Search for the cell housing the specified text and yield its (X, Y) center coordinate. 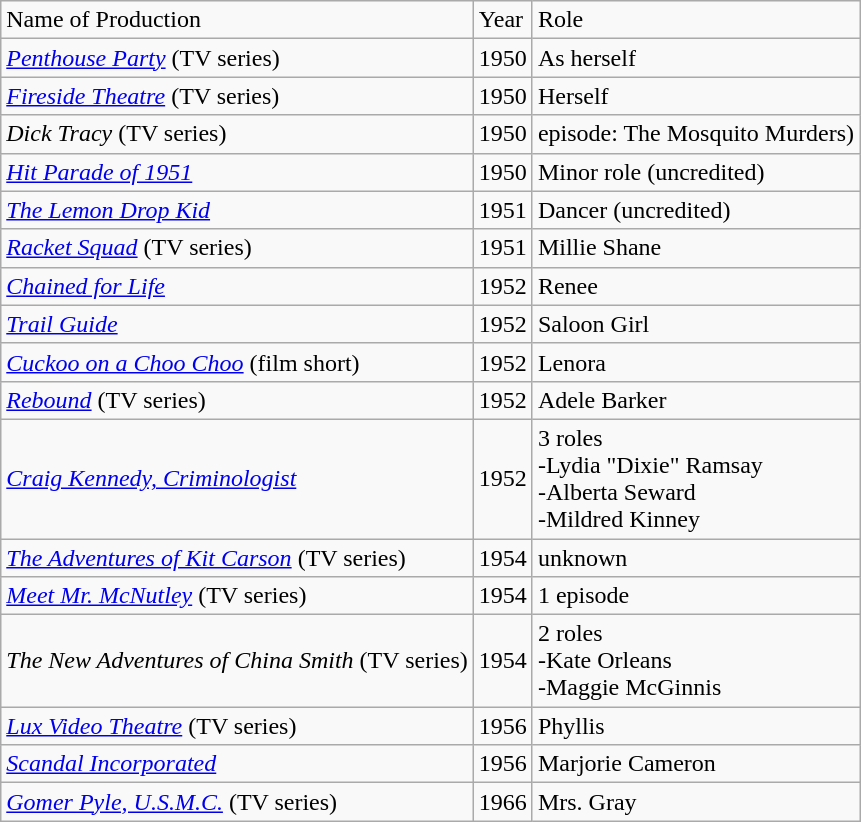
2 roles-Kate Orleans-Maggie McGinnis (696, 661)
Minor role (uncredited) (696, 172)
Role (696, 20)
1 episode (696, 596)
Saloon Girl (696, 324)
The New Adventures of China Smith (TV series) (238, 661)
3 roles-Lydia "Dixie" Ramsay-Alberta Seward-Mildred Kinney (696, 478)
Year (502, 20)
1966 (502, 802)
unknown (696, 557)
Phyllis (696, 726)
Gomer Pyle, U.S.M.C. (TV series) (238, 802)
Renee (696, 286)
Chained for Life (238, 286)
The Adventures of Kit Carson (TV series) (238, 557)
Rebound (TV series) (238, 400)
Marjorie Cameron (696, 764)
As herself (696, 58)
Dick Tracy (TV series) (238, 134)
Lenora (696, 362)
Fireside Theatre (TV series) (238, 96)
Dancer (uncredited) (696, 210)
Mrs. Gray (696, 802)
Name of Production (238, 20)
Lux Video Theatre (TV series) (238, 726)
Penthouse Party (TV series) (238, 58)
Adele Barker (696, 400)
Craig Kennedy, Criminologist (238, 478)
episode: The Mosquito Murders) (696, 134)
Trail Guide (238, 324)
Hit Parade of 1951 (238, 172)
Scandal Incorporated (238, 764)
Meet Mr. McNutley (TV series) (238, 596)
The Lemon Drop Kid (238, 210)
Racket Squad (TV series) (238, 248)
Millie Shane (696, 248)
Cuckoo on a Choo Choo (film short) (238, 362)
Herself (696, 96)
